Provide the [x, y] coordinate of the cell's center where the given text is located.  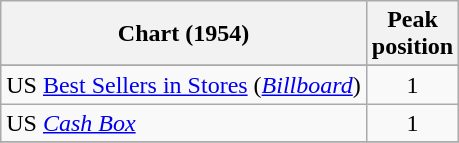
US Best Sellers in Stores (Billboard) [184, 85]
Chart (1954) [184, 34]
Peakposition [412, 34]
US Cash Box [184, 123]
